Return [x, y] of the center of cell containing provided text 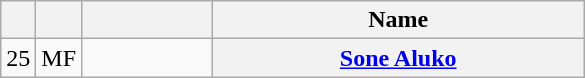
Sone Aluko [398, 58]
Name [398, 20]
MF [59, 58]
25 [18, 58]
